Find where the given text appears and provide that cell's center as [X, Y] coordinate. 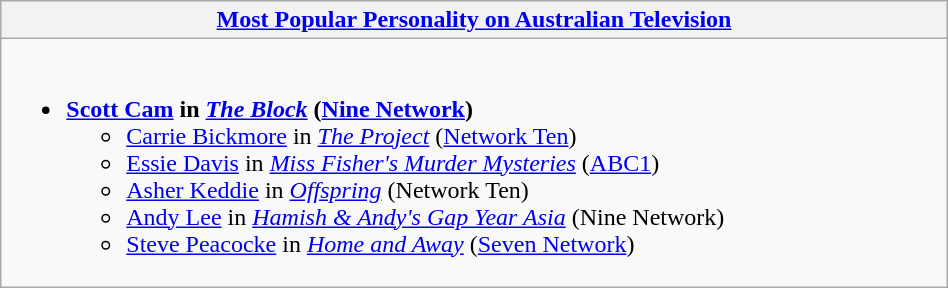
Most Popular Personality on Australian Television [474, 20]
